Return the (x, y) coordinate for the center point of the cell that contains the specified text.  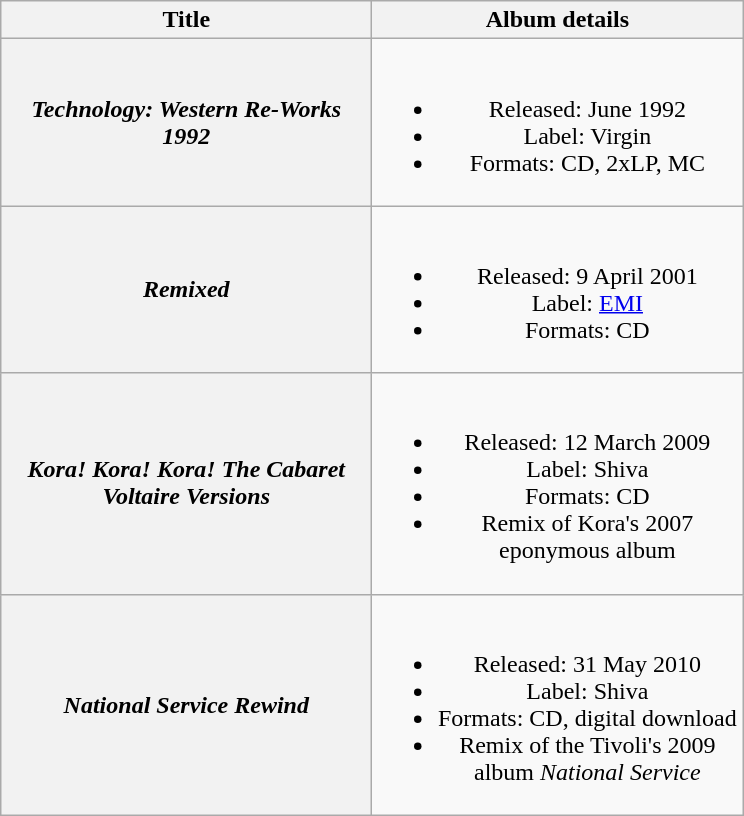
Released: 12 March 2009Label: ShivaFormats: CDRemix of Kora's 2007 eponymous album (558, 484)
Remixed (186, 290)
Album details (558, 20)
National Service Rewind (186, 704)
Technology: Western Re-Works 1992 (186, 122)
Kora! Kora! Kora! The Cabaret Voltaire Versions (186, 484)
Released: 9 April 2001Label: EMIFormats: CD (558, 290)
Title (186, 20)
Released: June 1992Label: VirginFormats: CD, 2xLP, MC (558, 122)
Released: 31 May 2010Label: ShivaFormats: CD, digital downloadRemix of the Tivoli's 2009 album National Service (558, 704)
